Detect which cell encompasses the target text, then output its [X, Y] center coordinate. 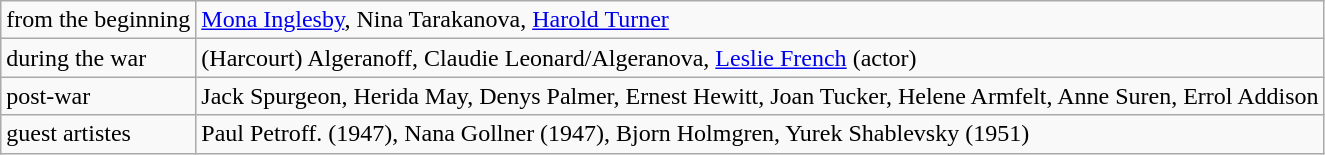
Paul Petroff. (1947), Nana Gollner (1947), Bjorn Holmgren, Yurek Shablevsky (1951) [760, 134]
from the beginning [98, 20]
Mona Inglesby, Nina Tarakanova, Harold Turner [760, 20]
(Harcourt) Algeranoff, Claudie Leonard/Algeranova, Leslie French (actor) [760, 58]
post-war [98, 96]
Jack Spurgeon, Herida May, Denys Palmer, Ernest Hewitt, Joan Tucker, Helene Armfelt, Anne Suren, Errol Addison [760, 96]
during the war [98, 58]
guest artistes [98, 134]
